Extract the (x, y) coordinate from the center of the cell holding the provided text.  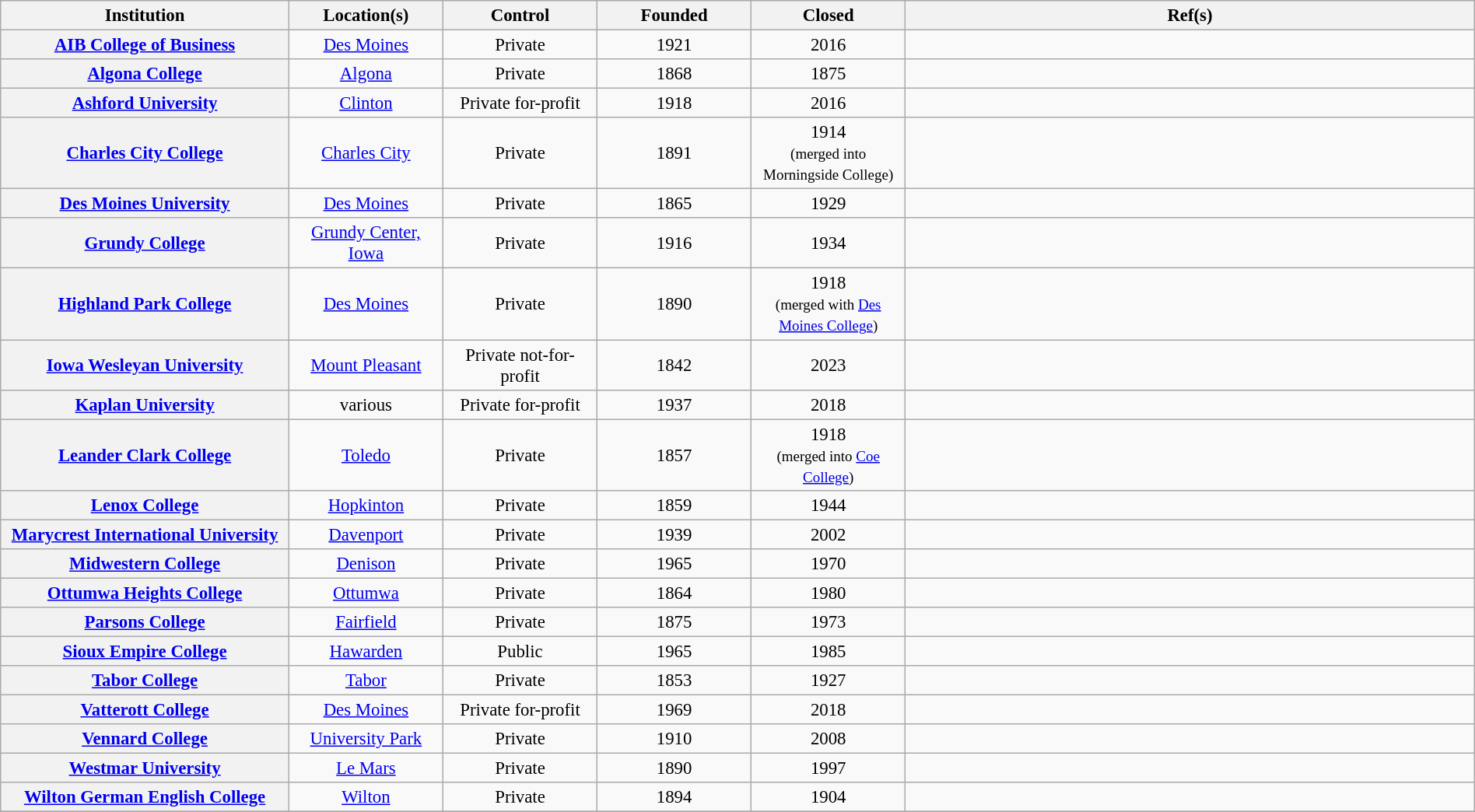
Des Moines University (145, 204)
Ref(s) (1190, 16)
Ottumwa (366, 593)
various (366, 404)
Control (520, 16)
Algona College (145, 74)
University Park (366, 739)
1918(merged into Coe College) (829, 455)
AIB College of Business (145, 45)
Tabor College (145, 681)
1973 (829, 622)
Fairfield (366, 622)
Marycrest International University (145, 534)
1927 (829, 681)
Davenport (366, 534)
Private not-for-profit (520, 366)
Algona (366, 74)
1894 (674, 797)
1891 (674, 153)
Lenox College (145, 505)
1868 (674, 74)
1865 (674, 204)
Grundy College (145, 243)
Tabor (366, 681)
Highland Park College (145, 304)
1937 (674, 404)
1910 (674, 739)
Sioux Empire College (145, 651)
Hawarden (366, 651)
1918 (674, 103)
Ashford University (145, 103)
Charles City College (145, 153)
Mount Pleasant (366, 366)
Parsons College (145, 622)
1916 (674, 243)
1969 (674, 710)
Clinton (366, 103)
Leander Clark College (145, 455)
1934 (829, 243)
Founded (674, 16)
Iowa Wesleyan University (145, 366)
Public (520, 651)
2008 (829, 739)
Location(s) (366, 16)
1997 (829, 768)
1914(merged into Morningside College) (829, 153)
1859 (674, 505)
1921 (674, 45)
1842 (674, 366)
1864 (674, 593)
Toledo (366, 455)
Vatterott College (145, 710)
Kaplan University (145, 404)
Wilton (366, 797)
Midwestern College (145, 564)
Grundy Center, Iowa (366, 243)
1939 (674, 534)
Institution (145, 16)
Westmar University (145, 768)
Hopkinton (366, 505)
1853 (674, 681)
Ottumwa Heights College (145, 593)
1970 (829, 564)
1918(merged with Des Moines College) (829, 304)
1904 (829, 797)
Wilton German English College (145, 797)
Charles City (366, 153)
2023 (829, 366)
1929 (829, 204)
Vennard College (145, 739)
2002 (829, 534)
Closed (829, 16)
1857 (674, 455)
Le Mars (366, 768)
1980 (829, 593)
Denison (366, 564)
1944 (829, 505)
1985 (829, 651)
